Find where the given text appears and provide that cell's center as [X, Y] coordinate. 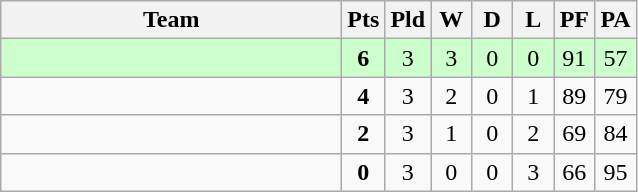
6 [364, 58]
79 [616, 96]
57 [616, 58]
89 [574, 96]
PA [616, 20]
95 [616, 172]
D [492, 20]
W [452, 20]
Pts [364, 20]
69 [574, 134]
91 [574, 58]
L [534, 20]
PF [574, 20]
84 [616, 134]
66 [574, 172]
4 [364, 96]
Team [172, 20]
Pld [408, 20]
